For the text-containing cell, return its midpoint in [x, y] coordinate format. 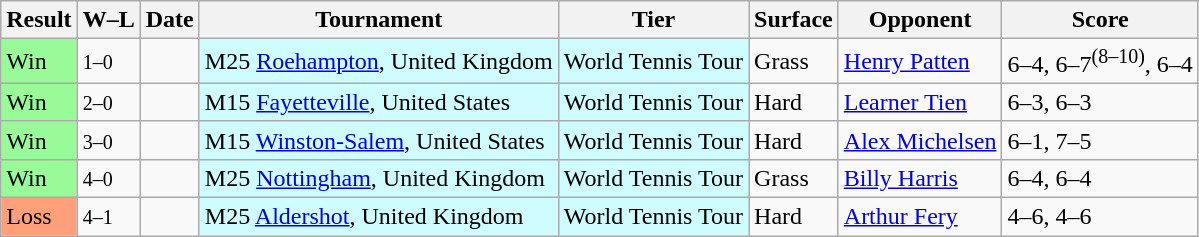
Billy Harris [920, 178]
M25 Nottingham, United Kingdom [378, 178]
Tier [653, 20]
Result [39, 20]
Learner Tien [920, 102]
W–L [108, 20]
M25 Roehampton, United Kingdom [378, 62]
Score [1100, 20]
4–0 [108, 178]
M15 Fayetteville, United States [378, 102]
1–0 [108, 62]
6–4, 6–4 [1100, 178]
6–3, 6–3 [1100, 102]
Surface [794, 20]
4–1 [108, 217]
Date [170, 20]
6–4, 6–7(8–10), 6–4 [1100, 62]
3–0 [108, 140]
Tournament [378, 20]
M25 Aldershot, United Kingdom [378, 217]
4–6, 4–6 [1100, 217]
Henry Patten [920, 62]
Loss [39, 217]
M15 Winston-Salem, United States [378, 140]
Arthur Fery [920, 217]
Alex Michelsen [920, 140]
2–0 [108, 102]
Opponent [920, 20]
6–1, 7–5 [1100, 140]
